Return (X, Y) of the center of cell containing provided text 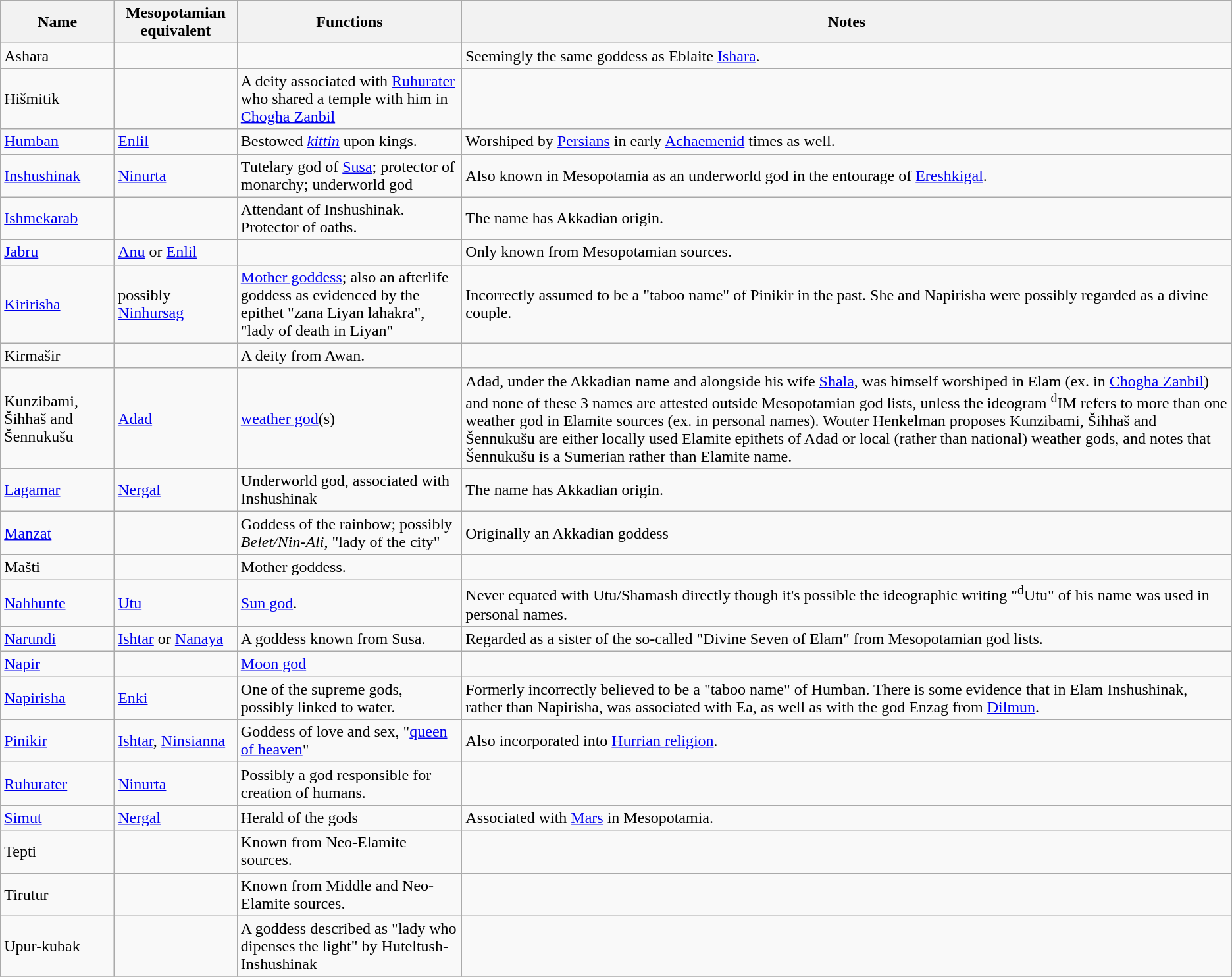
Kirmašir (58, 356)
Underworld god, associated with Inshushinak (349, 490)
Simut (58, 818)
Goddess of the rainbow; possibly Belet/Nin-Ali, "lady of the city" (349, 533)
Mother goddess. (349, 567)
Lagamar (58, 490)
Upur-kubak (58, 946)
A goddess described as "lady who dipenses the light" by Huteltush-Inshushinak (349, 946)
weather god(s) (349, 419)
Ishmekarab (58, 219)
Mother goddess; also an afterlife goddess as evidenced by the epithet "zana Liyan lahakra", "lady of death in Liyan" (349, 304)
Inshushinak (58, 175)
Name (58, 22)
Possibly a god responsible for creation of humans. (349, 783)
A deity from Awan. (349, 356)
Enki (176, 698)
Moon god (349, 664)
Ishtar or Nanaya (176, 639)
Kiririsha (58, 304)
Napirisha (58, 698)
Originally an Akkadian goddess (846, 533)
Kunzibami, Šihhaš and Šennukušu (58, 419)
Attendant of Inshushinak. Protector of oaths. (349, 219)
Ruhurater (58, 783)
Worshiped by Persians in early Achaemenid times as well. (846, 142)
Napir (58, 664)
Humban (58, 142)
Utu (176, 603)
Notes (846, 22)
Regarded as a sister of the so-called "Divine Seven of Elam" from Mesopotamian god lists. (846, 639)
Goddess of love and sex, "queen of heaven" (349, 741)
Ashara (58, 56)
Never equated with Utu/Shamash directly though it's possible the ideographic writing "dUtu" of his name was used in personal names. (846, 603)
Also incorporated into Hurrian religion. (846, 741)
One of the supreme gods, possibly linked to water. (349, 698)
Sun god. (349, 603)
Also known in Mesopotamia as an underworld god in the entourage of Ereshkigal. (846, 175)
Adad (176, 419)
Seemingly the same goddess as Eblaite Ishara. (846, 56)
Known from Neo-Elamite sources. (349, 852)
Pinikir (58, 741)
Manzat (58, 533)
Incorrectly assumed to be a "taboo name" of Pinikir in the past. She and Napirisha were possibly regarded as a divine couple. (846, 304)
Jabru (58, 252)
Tutelary god of Susa; protector of monarchy; underworld god (349, 175)
Known from Middle and Neo-Elamite sources. (349, 894)
Tepti (58, 852)
Mašti (58, 567)
Narundi (58, 639)
Tirutur (58, 894)
Ishtar, Ninsianna (176, 741)
Herald of the gods (349, 818)
A goddess known from Susa. (349, 639)
Nahhunte (58, 603)
Only known from Mesopotamian sources. (846, 252)
possibly Ninhursag (176, 304)
Bestowed kittin upon kings. (349, 142)
Hišmitik (58, 99)
Anu or Enlil (176, 252)
A deity associated with Ruhurater who shared a temple with him in Chogha Zanbil (349, 99)
Functions (349, 22)
Mesopotamian equivalent (176, 22)
Associated with Mars in Mesopotamia. (846, 818)
Enlil (176, 142)
